For the text-containing cell, return its midpoint in [X, Y] coordinate format. 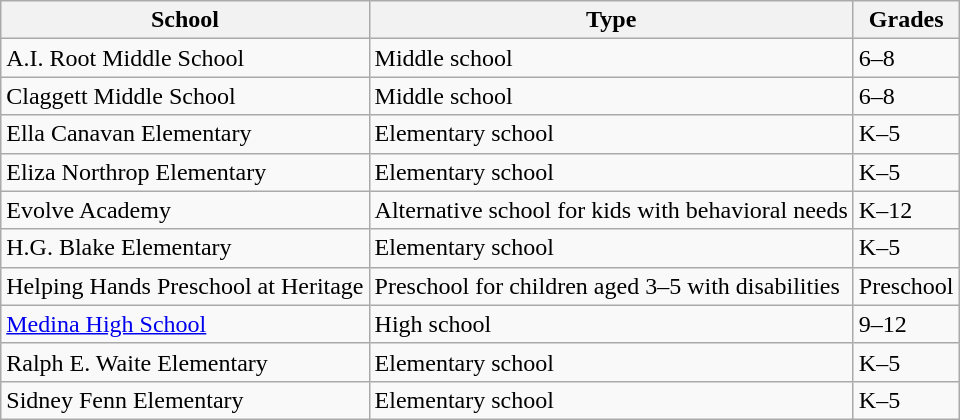
K–12 [906, 210]
Evolve Academy [185, 210]
H.G. Blake Elementary [185, 248]
Eliza Northrop Elementary [185, 172]
Preschool for children aged 3–5 with disabilities [611, 286]
Ella Canavan Elementary [185, 134]
Claggett Middle School [185, 96]
A.I. Root Middle School [185, 58]
Helping Hands Preschool at Heritage [185, 286]
Medina High School [185, 324]
Preschool [906, 286]
Ralph E. Waite Elementary [185, 362]
Sidney Fenn Elementary [185, 400]
9–12 [906, 324]
High school [611, 324]
Alternative school for kids with behavioral needs [611, 210]
Type [611, 20]
School [185, 20]
Grades [906, 20]
